Return (x, y) of the center of cell containing provided text 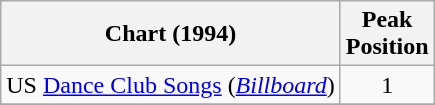
1 (387, 85)
PeakPosition (387, 34)
US Dance Club Songs (Billboard) (171, 85)
Chart (1994) (171, 34)
